For the text-containing cell, return its midpoint in [x, y] coordinate format. 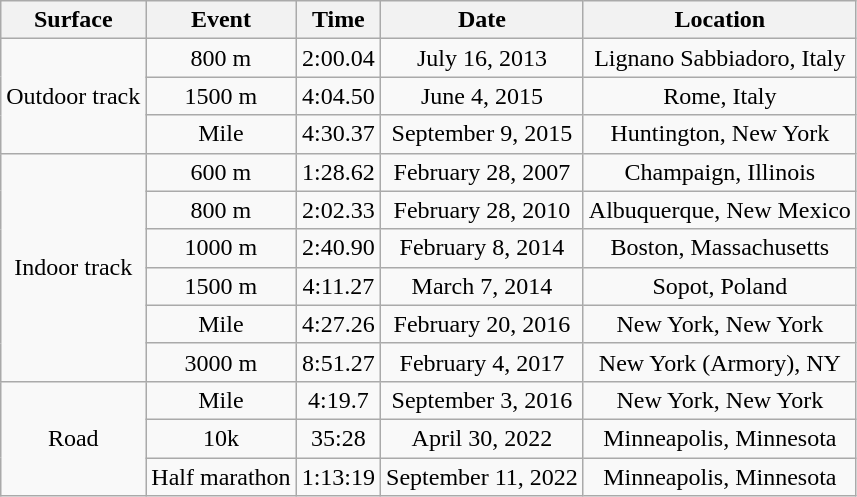
4:11.27 [338, 286]
Boston, Massachusetts [720, 248]
Champaign, Illinois [720, 172]
Indoor track [74, 267]
4:30.37 [338, 134]
Outdoor track [74, 96]
1000 m [221, 248]
February 28, 2007 [482, 172]
3000 m [221, 362]
February 4, 2017 [482, 362]
July 16, 2013 [482, 58]
February 8, 2014 [482, 248]
February 20, 2016 [482, 324]
Date [482, 20]
September 11, 2022 [482, 477]
1:28.62 [338, 172]
4:27.26 [338, 324]
4:04.50 [338, 96]
March 7, 2014 [482, 286]
New York (Armory), NY [720, 362]
Sopot, Poland [720, 286]
Rome, Italy [720, 96]
Event [221, 20]
Albuquerque, New Mexico [720, 210]
35:28 [338, 438]
Time [338, 20]
June 4, 2015 [482, 96]
600 m [221, 172]
September 9, 2015 [482, 134]
February 28, 2010 [482, 210]
April 30, 2022 [482, 438]
10k [221, 438]
2:02.33 [338, 210]
2:40.90 [338, 248]
1:13:19 [338, 477]
Half marathon [221, 477]
September 3, 2016 [482, 400]
4:19.7 [338, 400]
Lignano Sabbiadoro, Italy [720, 58]
Road [74, 438]
Huntington, New York [720, 134]
Surface [74, 20]
2:00.04 [338, 58]
Location [720, 20]
8:51.27 [338, 362]
